From the cell containing the given text, extract its center point as [X, Y] coordinate. 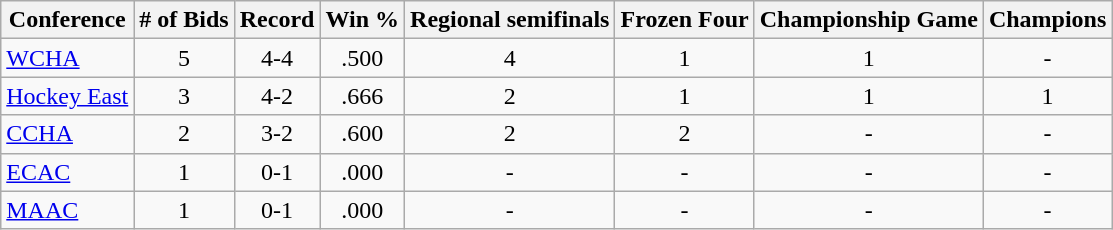
.500 [362, 58]
4 [510, 58]
Win % [362, 20]
5 [184, 58]
CCHA [68, 134]
.600 [362, 134]
Frozen Four [684, 20]
Hockey East [68, 96]
Regional semifinals [510, 20]
4-4 [277, 58]
ECAC [68, 172]
Record [277, 20]
.666 [362, 96]
# of Bids [184, 20]
MAAC [68, 210]
4-2 [277, 96]
3-2 [277, 134]
Championship Game [868, 20]
Champions [1047, 20]
3 [184, 96]
Conference [68, 20]
WCHA [68, 58]
